Return the [X, Y] coordinate for the center point of the cell that contains the specified text.  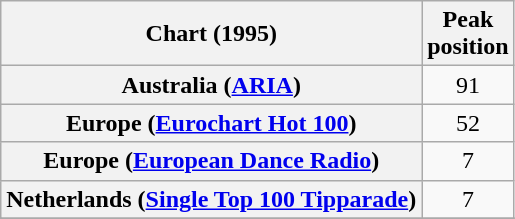
Europe (European Dance Radio) [212, 161]
Netherlands (Single Top 100 Tipparade) [212, 199]
Chart (1995) [212, 34]
Europe (Eurochart Hot 100) [212, 123]
Peakposition [468, 34]
Australia (ARIA) [212, 85]
52 [468, 123]
91 [468, 85]
